Return the (X, Y) coordinate for the center point of the cell that contains the specified text.  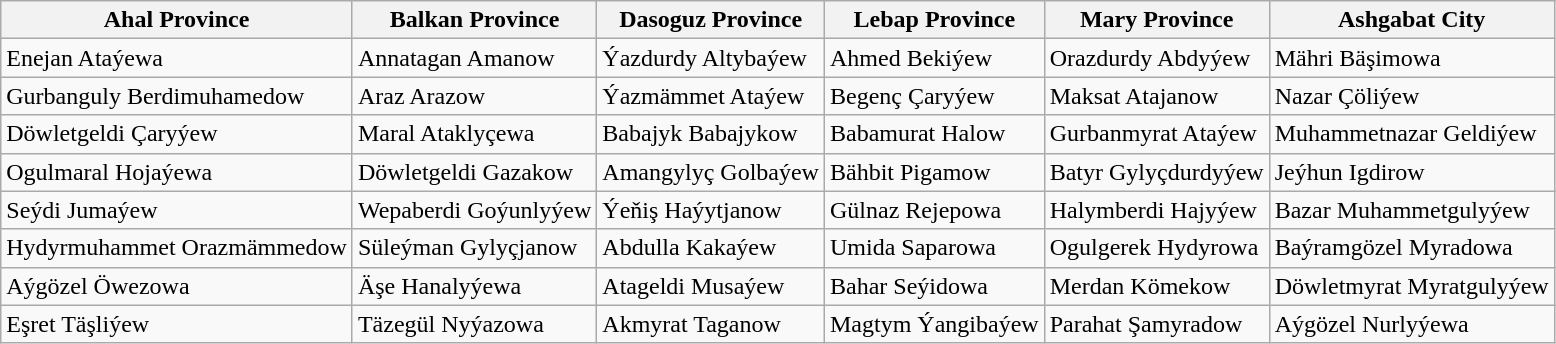
Aýgözel Nurlyýewa (1412, 324)
Batyr Gylyçdurdyýew (1156, 172)
Amangylyç Golbaýew (711, 172)
Halymberdi Hajyýew (1156, 210)
Atageldi Musaýew (711, 286)
Orazdurdy Abdyýew (1156, 58)
Ogulmaral Hojaýewa (177, 172)
Täzegül Nyýazowa (474, 324)
Akmyrat Taganow (711, 324)
Merdan Kömekow (1156, 286)
Ahal Province (177, 20)
Döwletgeldi Gazakow (474, 172)
Gurbanguly Berdimuhamedow (177, 96)
Baýramgözel Myradowa (1412, 248)
Babajyk Babajykow (711, 134)
Ashgabat City (1412, 20)
Wepaberdi Goýunlyýew (474, 210)
Enejan Ataýewa (177, 58)
Lebap Province (934, 20)
Begenç Çaryýew (934, 96)
Balkan Province (474, 20)
Magtym Ýangibaýew (934, 324)
Hydyrmuhammet Orazmämmedow (177, 248)
Mary Province (1156, 20)
Gülnaz Rejepowa (934, 210)
Dasoguz Province (711, 20)
Abdulla Kakaýew (711, 248)
Jeýhun Igdirow (1412, 172)
Ogulgerek Hydyrowa (1156, 248)
Muhammetnazar Geldiýew (1412, 134)
Bahar Seýidowa (934, 286)
Nazar Çöliýew (1412, 96)
Seýdi Jumaýew (177, 210)
Döwletgeldi Çaryýew (177, 134)
Süleýman Gylyçjanow (474, 248)
Maral Ataklyçewa (474, 134)
Ýazmämmet Ataýew (711, 96)
Annatagan Amanow (474, 58)
Mähri Bäşimowa (1412, 58)
Bazar Muhammetgulyýew (1412, 210)
Umida Saparowa (934, 248)
Parahat Şamyradow (1156, 324)
Maksat Atajanow (1156, 96)
Gurbanmyrat Ataýew (1156, 134)
Araz Arazow (474, 96)
Aýgözel Öwezowa (177, 286)
Eşret Täşliýew (177, 324)
Babamurat Halow (934, 134)
Bähbit Pigamow (934, 172)
Ýazdurdy Altybaýew (711, 58)
Ýeňiş Haýytjanow (711, 210)
Ahmed Bekiýew (934, 58)
Äşe Hanalyýewa (474, 286)
Döwletmyrat Myratgulyýew (1412, 286)
